Detect which cell encompasses the target text, then output its (x, y) center coordinate. 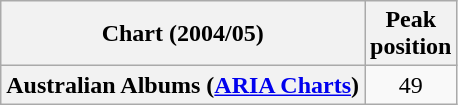
Australian Albums (ARIA Charts) (183, 85)
Peakposition (411, 34)
49 (411, 85)
Chart (2004/05) (183, 34)
